From the cell containing the given text, extract its center point as [x, y] coordinate. 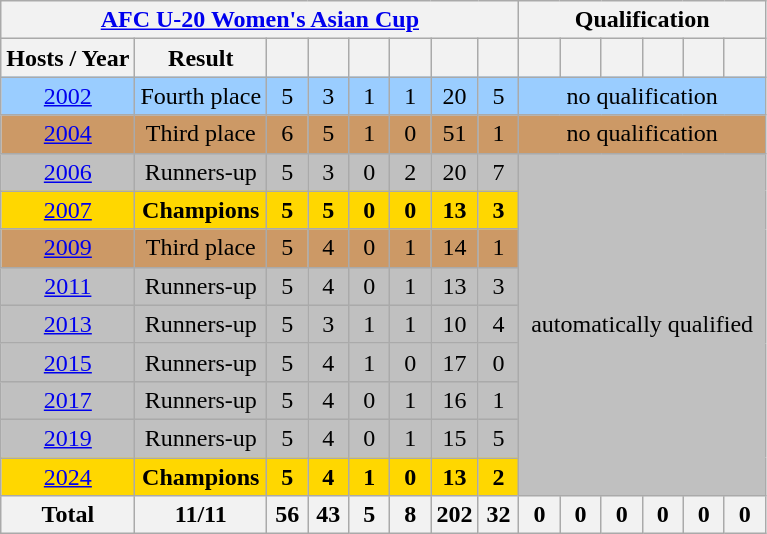
AFC U-20 Women's Asian Cup [260, 20]
automatically qualified [642, 324]
11/11 [201, 515]
Fourth place [201, 96]
2017 [68, 400]
32 [498, 515]
16 [454, 400]
2011 [68, 286]
Total [68, 515]
2015 [68, 362]
15 [454, 438]
Hosts / Year [68, 58]
10 [454, 324]
Result [201, 58]
51 [454, 134]
43 [328, 515]
6 [288, 134]
2024 [68, 477]
56 [288, 515]
2019 [68, 438]
14 [454, 248]
2004 [68, 134]
2002 [68, 96]
2007 [68, 210]
2006 [68, 172]
2013 [68, 324]
202 [454, 515]
8 [410, 515]
7 [498, 172]
Qualification [642, 20]
17 [454, 362]
2009 [68, 248]
